Scan for the cell matching the given text and deliver its (X, Y) coordinate at center. 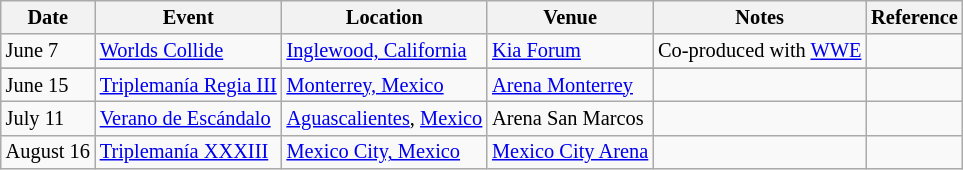
Aguascalientes, Mexico (385, 118)
Monterrey, Mexico (385, 85)
Worlds Collide (188, 51)
Date (48, 17)
Event (188, 17)
Triplemanía XXXIII (188, 152)
Verano de Escándalo (188, 118)
June 15 (48, 85)
Notes (760, 17)
Kia Forum (570, 51)
Arena San Marcos (570, 118)
Arena Monterrey (570, 85)
June 7 (48, 51)
Inglewood, California (385, 51)
August 16 (48, 152)
Triplemanía Regia III (188, 85)
Location (385, 17)
Reference (914, 17)
Co-produced with WWE (760, 51)
July 11 (48, 118)
Venue (570, 17)
Mexico City, Mexico (385, 152)
Mexico City Arena (570, 152)
